Determine the (x, y) coordinate at the center of the cell enclosing the given text.  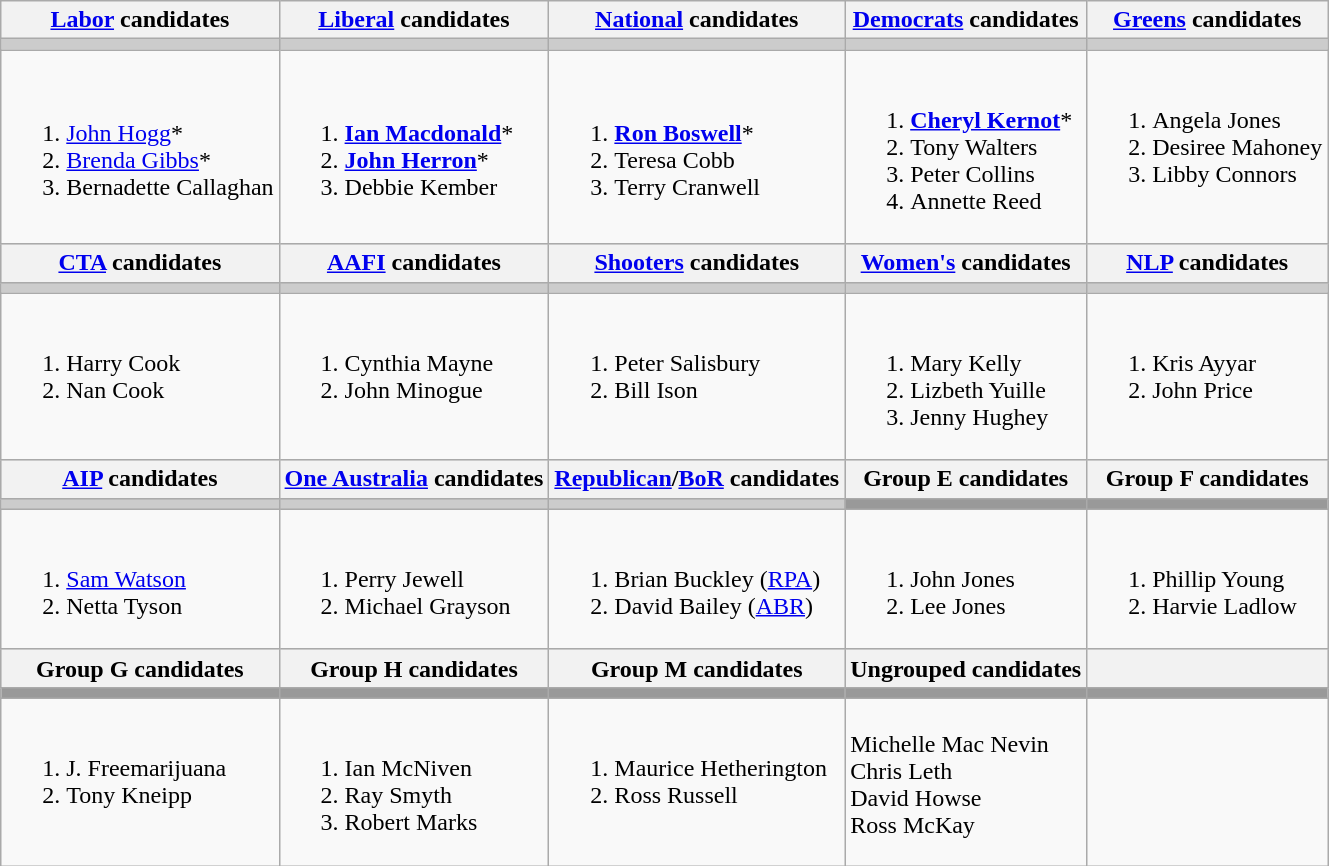
Shooters candidates (697, 263)
Ian Macdonald*John Herron*Debbie Kember (414, 147)
Perry JewellMichael Grayson (414, 579)
One Australia candidates (414, 479)
Mary KellyLizbeth YuilleJenny Hughey (966, 376)
Liberal candidates (414, 20)
Labor candidates (140, 20)
CTA candidates (140, 263)
Phillip YoungHarvie Ladlow (1208, 579)
Democrats candidates (966, 20)
Ungrouped candidates (966, 668)
AAFI candidates (414, 263)
Ian McNivenRay SmythRobert Marks (414, 782)
J. FreemarijuanaTony Kneipp (140, 782)
Group M candidates (697, 668)
Ron Boswell*Teresa CobbTerry Cranwell (697, 147)
Kris AyyarJohn Price (1208, 376)
John JonesLee Jones (966, 579)
Women's candidates (966, 263)
Group G candidates (140, 668)
Greens candidates (1208, 20)
National candidates (697, 20)
AIP candidates (140, 479)
Maurice HetheringtonRoss Russell (697, 782)
Cynthia MayneJohn Minogue (414, 376)
Peter SalisburyBill Ison (697, 376)
Cheryl Kernot*Tony WaltersPeter CollinsAnnette Reed (966, 147)
John Hogg*Brenda Gibbs*Bernadette Callaghan (140, 147)
Group E candidates (966, 479)
Brian Buckley (RPA)David Bailey (ABR) (697, 579)
Republican/BoR candidates (697, 479)
Michelle Mac Nevin Chris Leth David Howse Ross McKay (966, 782)
Angela JonesDesiree MahoneyLibby Connors (1208, 147)
Group H candidates (414, 668)
NLP candidates (1208, 263)
Harry CookNan Cook (140, 376)
Sam WatsonNetta Tyson (140, 579)
Group F candidates (1208, 479)
